For the text-containing cell, return its midpoint in [x, y] coordinate format. 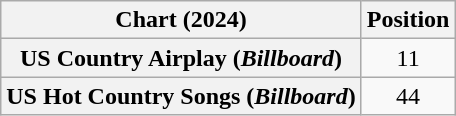
44 [408, 96]
Position [408, 20]
Chart (2024) [181, 20]
US Hot Country Songs (Billboard) [181, 96]
11 [408, 58]
US Country Airplay (Billboard) [181, 58]
